Locate the cell with the specified text and output its [x, y] center coordinate. 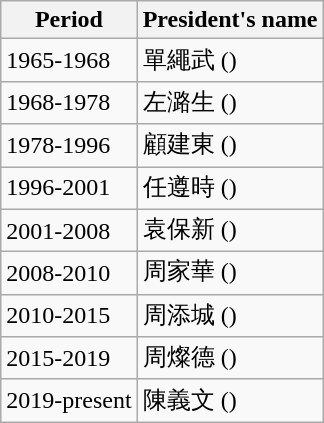
2010-2015 [69, 316]
顧建東 () [230, 146]
1996-2001 [69, 188]
周燦德 () [230, 358]
2019-present [69, 400]
陳義文 () [230, 400]
1978-1996 [69, 146]
周添城 () [230, 316]
2001-2008 [69, 230]
任遵時 () [230, 188]
袁保新 () [230, 230]
2015-2019 [69, 358]
左潞生 () [230, 102]
2008-2010 [69, 274]
1968-1978 [69, 102]
Period [69, 20]
1965-1968 [69, 60]
周家華 () [230, 274]
單繩武 () [230, 60]
President's name [230, 20]
